Output the [X, Y] coordinate of the center of the cell containing the given text.  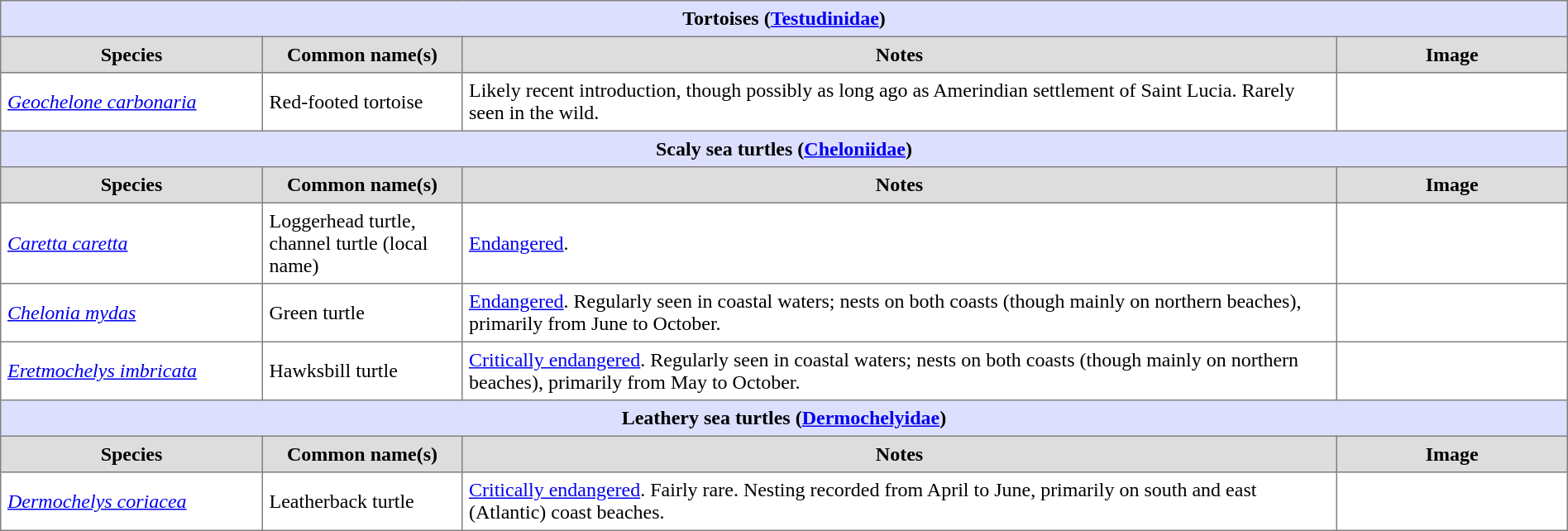
Eretmochelys imbricata [131, 371]
Red-footed tortoise [362, 102]
Leatherback turtle [362, 501]
Caretta caretta [131, 243]
Green turtle [362, 313]
Chelonia mydas [131, 313]
Endangered. Regularly seen in coastal waters; nests on both coasts (though mainly on northern beaches), primarily from June to October. [900, 313]
Tortoises (Testudinidae) [784, 19]
Critically endangered. Regularly seen in coastal waters; nests on both coasts (though mainly on northern beaches), primarily from May to October. [900, 371]
Hawksbill turtle [362, 371]
Scaly sea turtles (Cheloniidae) [784, 149]
Loggerhead turtle, channel turtle (local name) [362, 243]
Leathery sea turtles (Dermochelyidae) [784, 419]
Endangered. [900, 243]
Likely recent introduction, though possibly as long ago as Amerindian settlement of Saint Lucia. Rarely seen in the wild. [900, 102]
Geochelone carbonaria [131, 102]
Critically endangered. Fairly rare. Nesting recorded from April to June, primarily on south and east (Atlantic) coast beaches. [900, 501]
Dermochelys coriacea [131, 501]
